Determine the (x, y) coordinate at the center of the cell enclosing the given text.  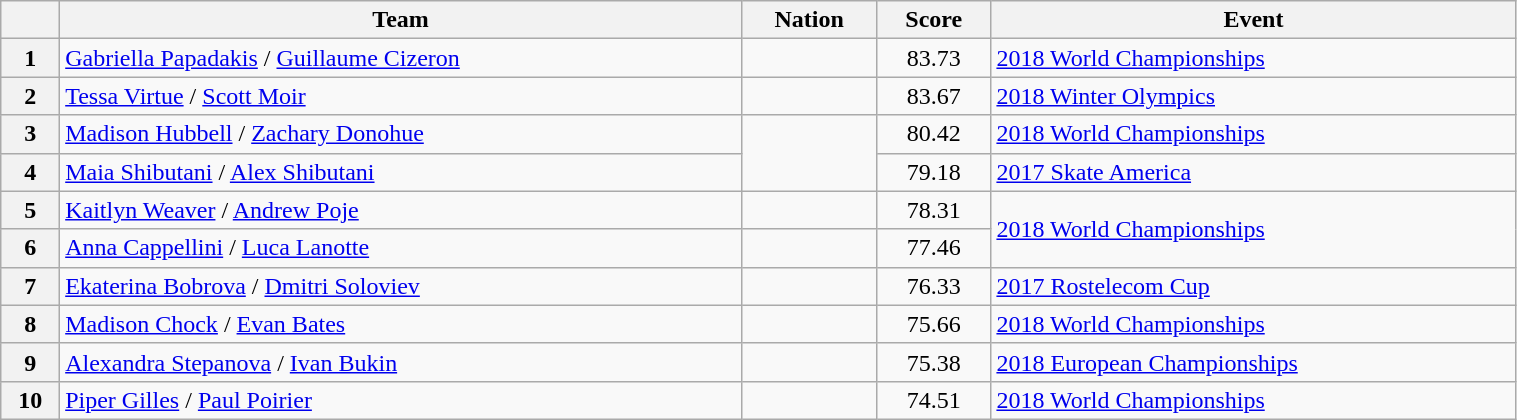
10 (30, 400)
Ekaterina Bobrova / Dmitri Soloviev (401, 286)
80.42 (934, 134)
4 (30, 172)
Nation (810, 20)
Anna Cappellini / Luca Lanotte (401, 248)
Maia Shibutani / Alex Shibutani (401, 172)
Madison Hubbell / Zachary Donohue (401, 134)
5 (30, 210)
Gabriella Papadakis / Guillaume Cizeron (401, 58)
Tessa Virtue / Scott Moir (401, 96)
75.66 (934, 324)
1 (30, 58)
79.18 (934, 172)
75.38 (934, 362)
Team (401, 20)
2018 Winter Olympics (1254, 96)
Event (1254, 20)
2 (30, 96)
83.73 (934, 58)
Madison Chock / Evan Bates (401, 324)
Piper Gilles / Paul Poirier (401, 400)
2017 Rostelecom Cup (1254, 286)
Alexandra Stepanova / Ivan Bukin (401, 362)
Score (934, 20)
2018 European Championships (1254, 362)
78.31 (934, 210)
76.33 (934, 286)
6 (30, 248)
Kaitlyn Weaver / Andrew Poje (401, 210)
7 (30, 286)
9 (30, 362)
3 (30, 134)
74.51 (934, 400)
8 (30, 324)
77.46 (934, 248)
83.67 (934, 96)
2017 Skate America (1254, 172)
